Output the [x, y] coordinate of the center of the cell containing the given text.  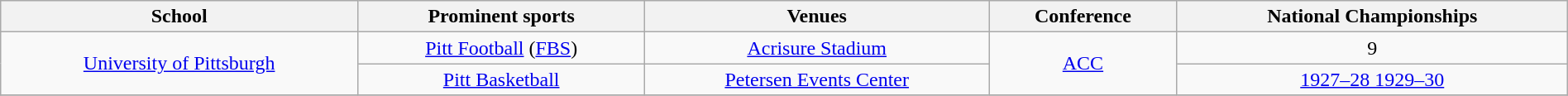
Acrisure Stadium [817, 48]
School [179, 17]
Conference [1083, 17]
Pitt Basketball [501, 79]
9 [1372, 48]
1927–28 1929–30 [1372, 79]
National Championships [1372, 17]
University of Pittsburgh [179, 64]
Prominent sports [501, 17]
ACC [1083, 64]
Venues [817, 17]
Petersen Events Center [817, 79]
Pitt Football (FBS) [501, 48]
